Search for the cell housing the specified text and yield its [X, Y] center coordinate. 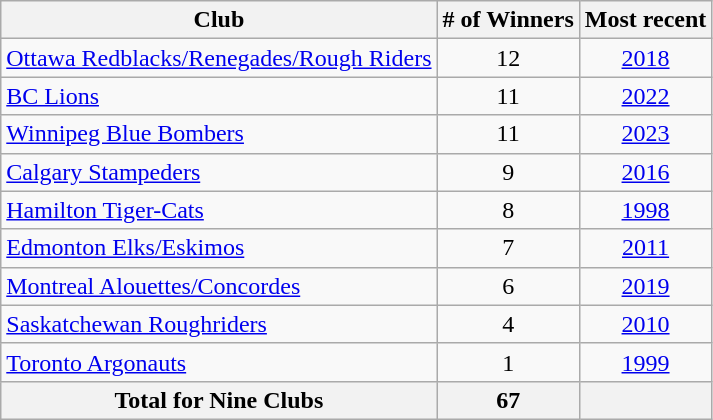
12 [508, 58]
Edmonton Elks/Eskimos [219, 248]
1998 [646, 210]
2016 [646, 172]
6 [508, 286]
1 [508, 362]
4 [508, 324]
2010 [646, 324]
Club [219, 20]
2011 [646, 248]
2019 [646, 286]
1999 [646, 362]
Calgary Stampeders [219, 172]
Ottawa Redblacks/Renegades/Rough Riders [219, 58]
Total for Nine Clubs [219, 400]
BC Lions [219, 96]
Hamilton Tiger-Cats [219, 210]
2022 [646, 96]
Toronto Argonauts [219, 362]
9 [508, 172]
2018 [646, 58]
Saskatchewan Roughriders [219, 324]
Montreal Alouettes/Concordes [219, 286]
# of Winners [508, 20]
Most recent [646, 20]
2023 [646, 134]
8 [508, 210]
Winnipeg Blue Bombers [219, 134]
67 [508, 400]
7 [508, 248]
